Identify which cell holds the provided text, then report its (x, y) central coordinate. 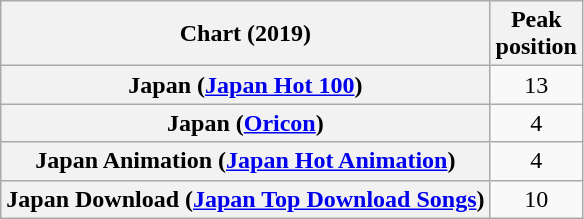
10 (536, 199)
Japan Animation (Japan Hot Animation) (246, 161)
13 (536, 85)
Japan (Oricon) (246, 123)
Peakposition (536, 34)
Japan (Japan Hot 100) (246, 85)
Japan Download (Japan Top Download Songs) (246, 199)
Chart (2019) (246, 34)
